Scan for the cell matching the given text and deliver its [X, Y] coordinate at center. 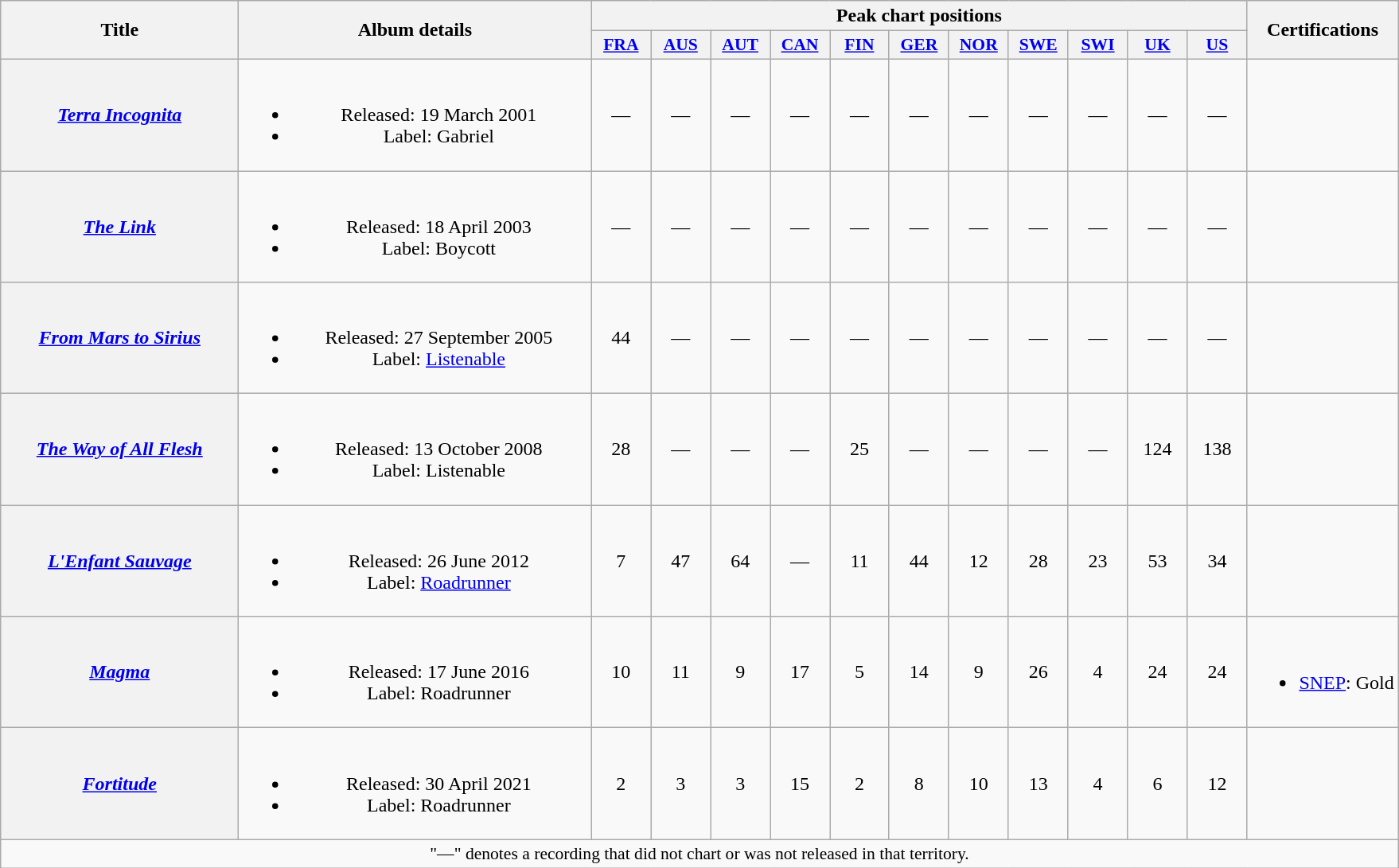
13 [1038, 784]
SNEP: Gold [1323, 672]
Released: 17 June 2016Label: Roadrunner [415, 672]
AUS [681, 45]
53 [1157, 561]
SWE [1038, 45]
AUT [740, 45]
FRA [621, 45]
34 [1218, 561]
"—" denotes a recording that did not chart or was not released in that territory. [700, 854]
Album details [415, 30]
Certifications [1323, 30]
47 [681, 561]
Released: 30 April 2021Label: Roadrunner [415, 784]
17 [801, 672]
7 [621, 561]
US [1218, 45]
23 [1098, 561]
Released: 27 September 2005Label: Listenable [415, 338]
The Link [119, 226]
Released: 13 October 2008Label: Listenable [415, 450]
NOR [979, 45]
15 [801, 784]
5 [859, 672]
SWI [1098, 45]
Released: 19 March 2001Label: Gabriel [415, 115]
124 [1157, 450]
8 [918, 784]
6 [1157, 784]
The Way of All Flesh [119, 450]
FIN [859, 45]
138 [1218, 450]
14 [918, 672]
26 [1038, 672]
Magma [119, 672]
L'Enfant Sauvage [119, 561]
Terra Incognita [119, 115]
UK [1157, 45]
Peak chart positions [919, 16]
Released: 26 June 2012Label: Roadrunner [415, 561]
64 [740, 561]
Title [119, 30]
Released: 18 April 2003Label: Boycott [415, 226]
25 [859, 450]
From Mars to Sirius [119, 338]
Fortitude [119, 784]
CAN [801, 45]
GER [918, 45]
